Capture the cell that displays the provided text and extract its (x, y) central coordinate. 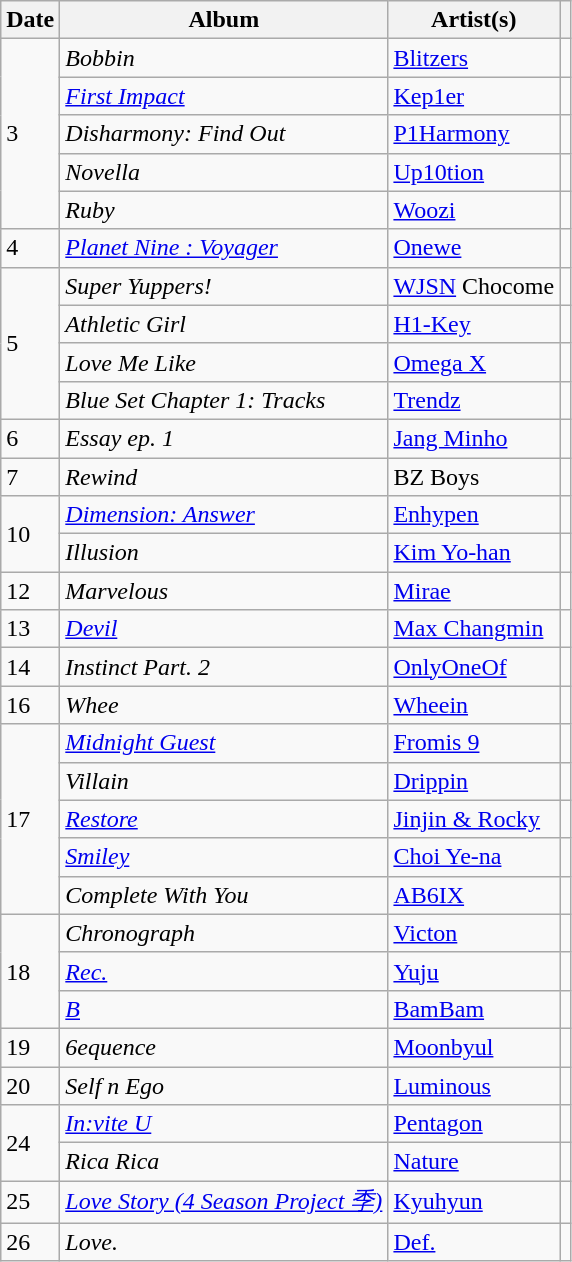
Athletic Girl (224, 324)
Moonbyul (474, 1047)
Blitzers (474, 58)
Up10tion (474, 172)
Rec. (224, 971)
Novella (224, 172)
Instinct Part. 2 (224, 667)
Drippin (474, 781)
Mirae (474, 591)
20 (30, 1085)
Rica Rica (224, 1162)
Jang Minho (474, 438)
Smiley (224, 857)
25 (30, 1202)
Fromis 9 (474, 743)
Artist(s) (474, 20)
13 (30, 629)
Rewind (224, 477)
Choi Ye-na (474, 857)
24 (30, 1143)
Blue Set Chapter 1: Tracks (224, 400)
Onewe (474, 248)
6equence (224, 1047)
Enhypen (474, 515)
Marvelous (224, 591)
Love. (224, 1242)
Ruby (224, 210)
4 (30, 248)
Luminous (474, 1085)
Wheein (474, 705)
Omega X (474, 362)
5 (30, 343)
Victon (474, 933)
B (224, 1009)
16 (30, 705)
Disharmony: Find Out (224, 134)
Midnight Guest (224, 743)
Kep1er (474, 96)
Love Story (4 Season Project 季) (224, 1202)
7 (30, 477)
Nature (474, 1162)
14 (30, 667)
Love Me Like (224, 362)
OnlyOneOf (474, 667)
19 (30, 1047)
Trendz (474, 400)
Kyuhyun (474, 1202)
In:vite U (224, 1124)
H1-Key (474, 324)
Devil (224, 629)
Illusion (224, 553)
Chronograph (224, 933)
Album (224, 20)
BZ Boys (474, 477)
26 (30, 1242)
Jinjin & Rocky (474, 819)
6 (30, 438)
First Impact (224, 96)
Woozi (474, 210)
Dimension: Answer (224, 515)
Planet Nine : Voyager (224, 248)
Self n Ego (224, 1085)
Bobbin (224, 58)
3 (30, 134)
Pentagon (474, 1124)
Whee (224, 705)
18 (30, 971)
Essay ep. 1 (224, 438)
WJSN Chocome (474, 286)
Def. (474, 1242)
Max Changmin (474, 629)
AB6IX (474, 895)
Date (30, 20)
BamBam (474, 1009)
Yuju (474, 971)
Villain (224, 781)
Complete With You (224, 895)
Kim Yo-han (474, 553)
12 (30, 591)
17 (30, 819)
Restore (224, 819)
P1Harmony (474, 134)
Super Yuppers! (224, 286)
10 (30, 534)
